Return the (X, Y) coordinate for the center point of the cell that contains the specified text.  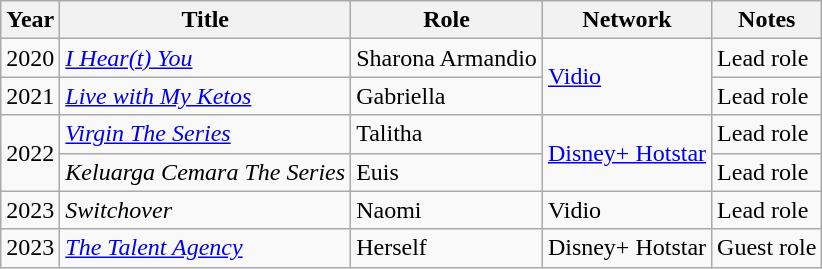
Year (30, 20)
Live with My Ketos (206, 96)
Switchover (206, 210)
Naomi (447, 210)
Notes (767, 20)
Title (206, 20)
2020 (30, 58)
2021 (30, 96)
I Hear(t) You (206, 58)
The Talent Agency (206, 248)
Talitha (447, 134)
Sharona Armandio (447, 58)
Gabriella (447, 96)
Virgin The Series (206, 134)
Euis (447, 172)
Keluarga Cemara The Series (206, 172)
2022 (30, 153)
Herself (447, 248)
Network (626, 20)
Guest role (767, 248)
Role (447, 20)
